Locate the cell with the specified text and output its [x, y] center coordinate. 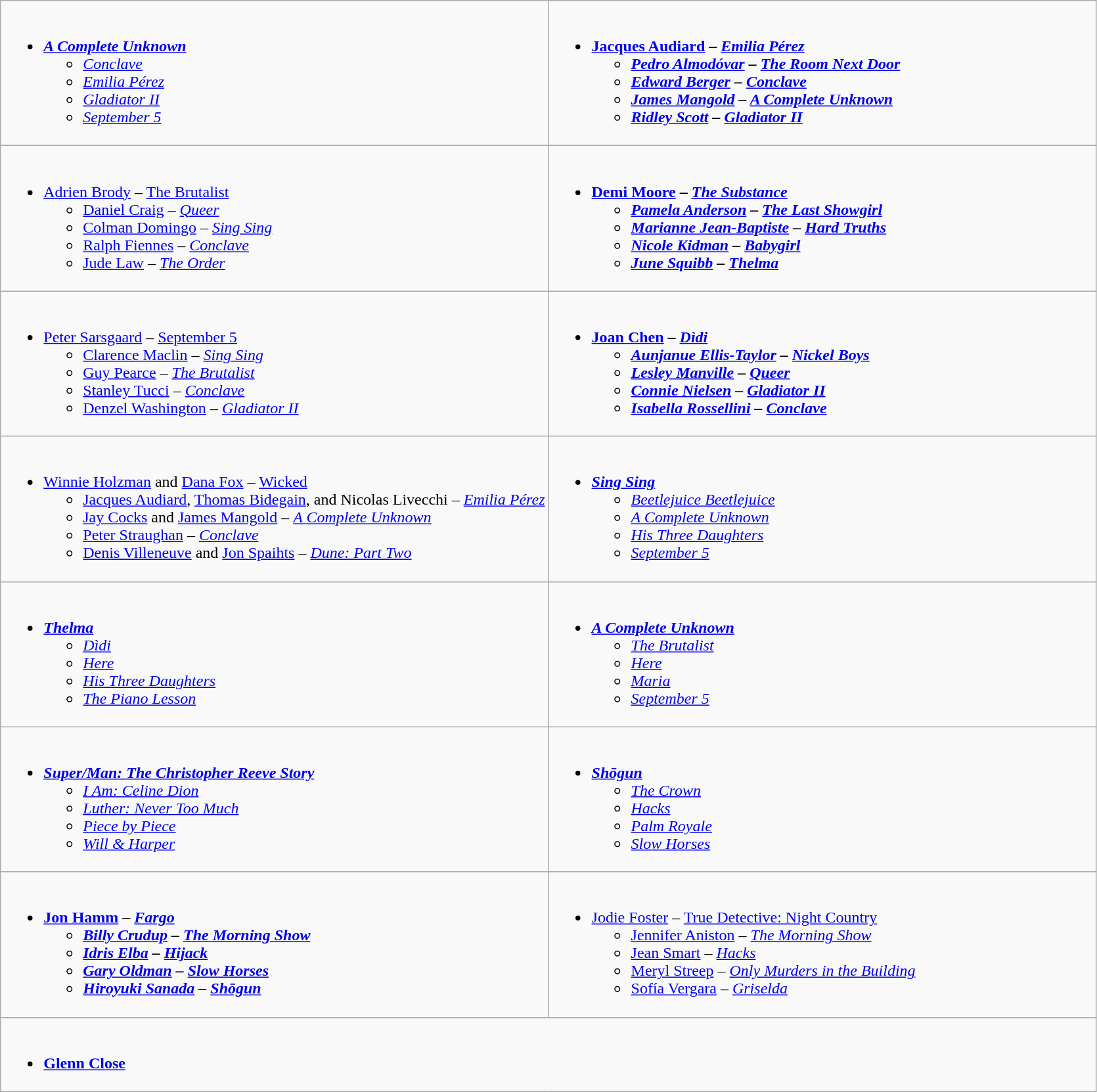
Peter Sarsgaard – September 5Clarence Maclin – Sing SingGuy Pearce – The BrutalistStanley Tucci – ConclaveDenzel Washington – Gladiator II [275, 364]
Joan Chen – DìdiAunjanue Ellis-Taylor – Nickel BoysLesley Manville – QueerConnie Nielsen – Gladiator IIIsabella Rossellini – Conclave [822, 364]
Adrien Brody – The BrutalistDaniel Craig – QueerColman Domingo – Sing SingRalph Fiennes – ConclaveJude Law – The Order [275, 218]
ThelmaDìdiHereHis Three DaughtersThe Piano Lesson [275, 654]
Jon Hamm – FargoBilly Crudup – The Morning ShowIdris Elba – HijackGary Oldman – Slow HorsesHiroyuki Sanada – Shōgun [275, 945]
Sing SingBeetlejuice BeetlejuiceA Complete UnknownHis Three DaughtersSeptember 5 [822, 509]
Demi Moore – The SubstancePamela Anderson – The Last ShowgirlMarianne Jean-Baptiste – Hard TruthsNicole Kidman – BabygirlJune Squibb – Thelma [822, 218]
Glenn Close [549, 1054]
A Complete UnknownConclaveEmilia PérezGladiator IISeptember 5 [275, 74]
Super/Man: The Christopher Reeve StoryI Am: Celine DionLuther: Never Too MuchPiece by PieceWill & Harper [275, 799]
A Complete UnknownThe BrutalistHereMariaSeptember 5 [822, 654]
ShōgunThe CrownHacksPalm RoyaleSlow Horses [822, 799]
